Find where the given text appears and provide that cell's center as (X, Y) coordinate. 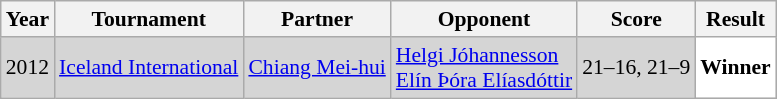
Year (28, 19)
Tournament (148, 19)
Opponent (484, 19)
Result (736, 19)
Chiang Mei-hui (316, 68)
21–16, 21–9 (636, 68)
2012 (28, 68)
Partner (316, 19)
Winner (736, 68)
Iceland International (148, 68)
Helgi Jóhannesson Elín Þóra Elíasdóttir (484, 68)
Score (636, 19)
